Return (X, Y) of the center of cell containing provided text 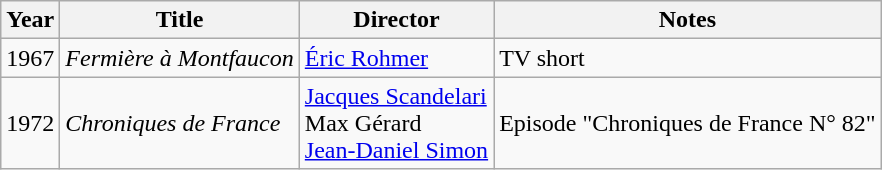
Éric Rohmer (396, 58)
Director (396, 20)
1967 (30, 58)
Notes (688, 20)
Title (180, 20)
Jacques ScandelariMax GérardJean-Daniel Simon (396, 123)
TV short (688, 58)
Chroniques de France (180, 123)
1972 (30, 123)
Year (30, 20)
Episode "Chroniques de France N° 82" (688, 123)
Fermière à Montfaucon (180, 58)
